Search for the cell housing the specified text and yield its (X, Y) center coordinate. 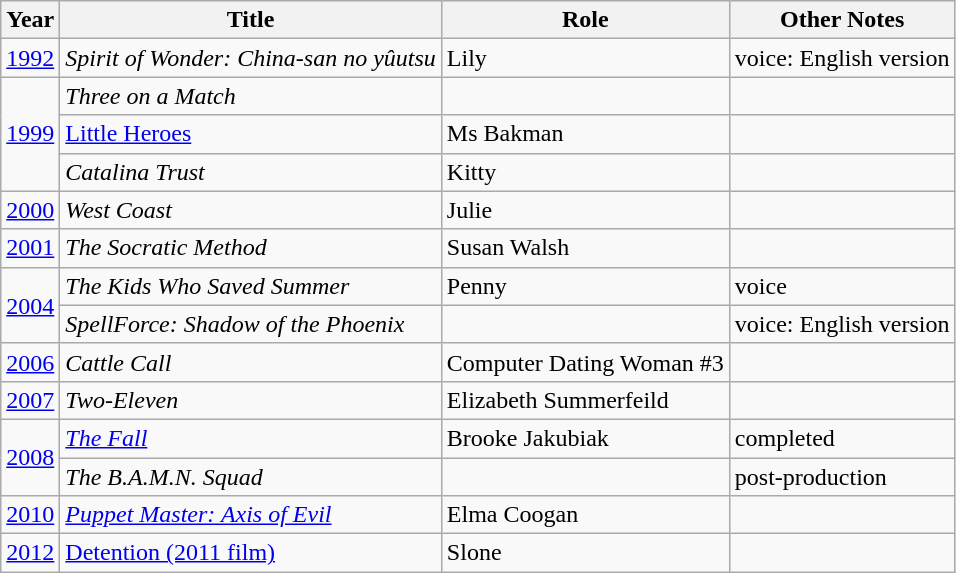
The B.A.M.N. Squad (251, 477)
The Kids Who Saved Summer (251, 286)
2007 (30, 400)
completed (842, 438)
Julie (585, 210)
2000 (30, 210)
2008 (30, 457)
Little Heroes (251, 134)
post-production (842, 477)
2006 (30, 362)
Elizabeth Summerfeild (585, 400)
Ms Bakman (585, 134)
1992 (30, 58)
Penny (585, 286)
Spirit of Wonder: China-san no yûutsu (251, 58)
Kitty (585, 172)
Elma Coogan (585, 515)
2010 (30, 515)
2004 (30, 305)
West Coast (251, 210)
Slone (585, 553)
The Fall (251, 438)
Two-Eleven (251, 400)
Other Notes (842, 20)
2012 (30, 553)
1999 (30, 134)
Brooke Jakubiak (585, 438)
voice (842, 286)
SpellForce: Shadow of the Phoenix (251, 324)
Computer Dating Woman #3 (585, 362)
Catalina Trust (251, 172)
Lily (585, 58)
Susan Walsh (585, 248)
Puppet Master: Axis of Evil (251, 515)
Year (30, 20)
Cattle Call (251, 362)
Three on a Match (251, 96)
The Socratic Method (251, 248)
Title (251, 20)
Detention (2011 film) (251, 553)
2001 (30, 248)
Role (585, 20)
